Output the [X, Y] coordinate of the center of the cell containing the given text.  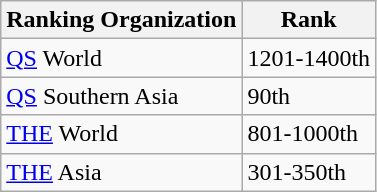
Rank [309, 20]
QS Southern Asia [122, 96]
THE World [122, 134]
1201-1400th [309, 58]
THE Asia [122, 172]
Ranking Organization [122, 20]
801-1000th [309, 134]
301-350th [309, 172]
90th [309, 96]
QS World [122, 58]
